Scan for the cell matching the given text and deliver its (X, Y) coordinate at center. 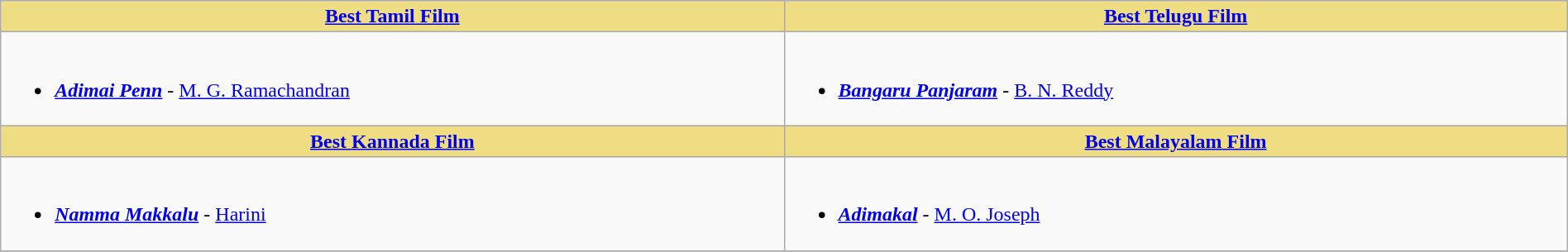
Best Telugu Film (1176, 17)
Namma Makkalu - Harini (392, 203)
Best Malayalam Film (1176, 141)
Bangaru Panjaram - B. N. Reddy (1176, 79)
Best Tamil Film (392, 17)
Adimai Penn - M. G. Ramachandran (392, 79)
Best Kannada Film (392, 141)
Adimakal - M. O. Joseph (1176, 203)
